Pinpoint the cell where the given text exists, returning its (x, y) midpoint coordinate. 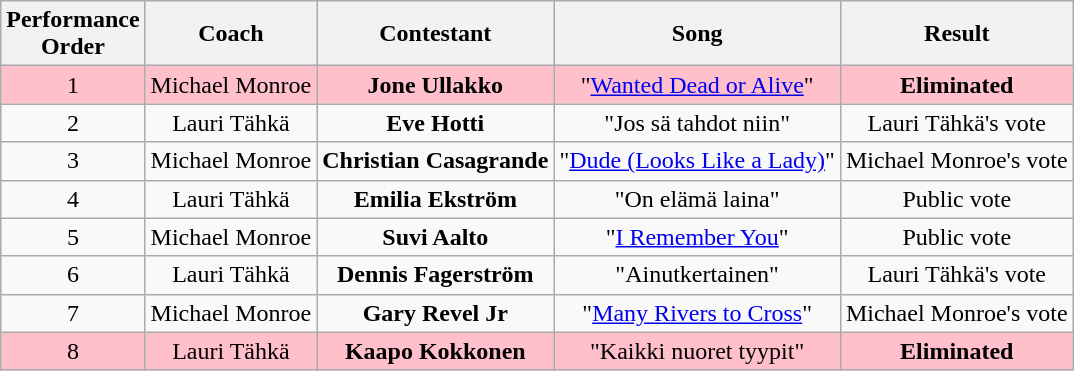
Christian Casagrande (436, 161)
Coach (231, 34)
5 (73, 237)
2 (73, 123)
"Many Rivers to Cross" (698, 313)
Song (698, 34)
"On elämä laina" (698, 199)
"Kaikki nuoret tyypit" (698, 351)
Result (956, 34)
"I Remember You" (698, 237)
"Dude (Looks Like a Lady)" (698, 161)
Kaapo Kokkonen (436, 351)
6 (73, 275)
Emilia Ekström (436, 199)
4 (73, 199)
Gary Revel Jr (436, 313)
8 (73, 351)
"Wanted Dead or Alive" (698, 85)
"Ainutkertainen" (698, 275)
7 (73, 313)
Performance Order (73, 34)
"Jos sä tahdot niin" (698, 123)
Jone Ullakko (436, 85)
Contestant (436, 34)
3 (73, 161)
Suvi Aalto (436, 237)
1 (73, 85)
Dennis Fagerström (436, 275)
Eve Hotti (436, 123)
